Return [X, Y] of the center of cell containing provided text 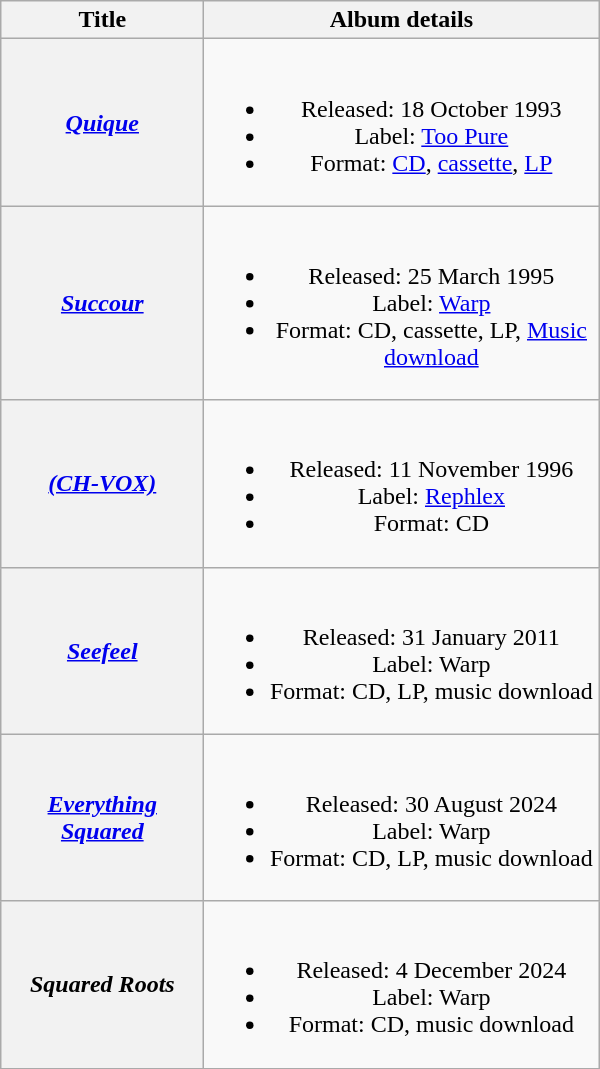
Released: 4 December 2024Label: WarpFormat: CD, music download [402, 984]
Released: 30 August 2024Label: WarpFormat: CD, LP, music download [402, 818]
Album details [402, 20]
Succour [102, 303]
Quique [102, 122]
Released: 31 January 2011Label: WarpFormat: CD, LP, music download [402, 650]
Everything Squared [102, 818]
Released: 18 October 1993Label: Too PureFormat: CD, cassette, LP [402, 122]
Released: 11 November 1996Label: RephlexFormat: CD [402, 484]
Released: 25 March 1995Label: WarpFormat: CD, cassette, LP, Music download [402, 303]
(CH-VOX) [102, 484]
Squared Roots [102, 984]
Seefeel [102, 650]
Title [102, 20]
